Find where the given text appears and provide that cell's center as [X, Y] coordinate. 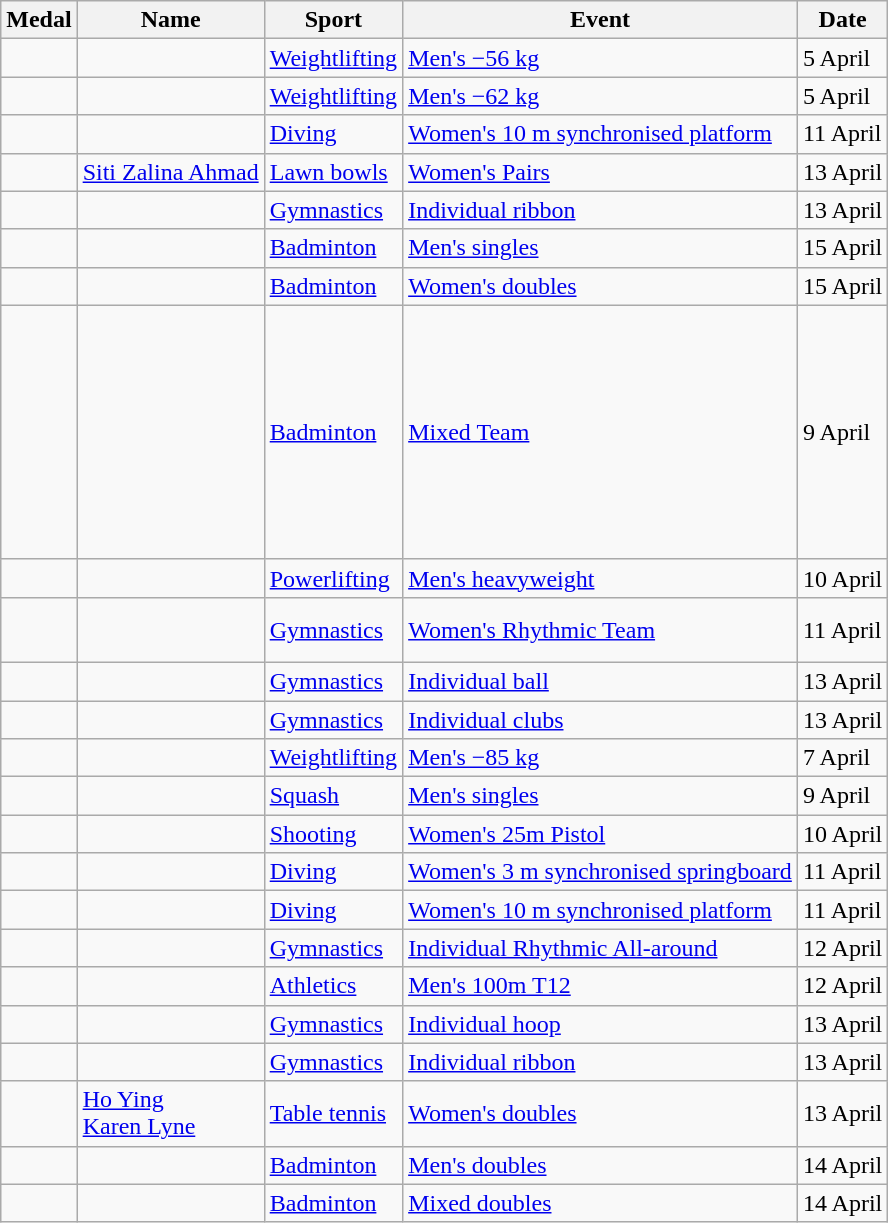
Table tennis [333, 1114]
Event [600, 20]
Women's Rhythmic Team [600, 630]
Sport [333, 20]
Squash [333, 796]
Shooting [333, 834]
Men's 100m T12 [600, 986]
Men's doubles [600, 1165]
Individual ball [600, 681]
Athletics [333, 986]
Siti Zalina Ahmad [170, 172]
Mixed Team [600, 432]
Individual clubs [600, 719]
Men's −85 kg [600, 758]
Lawn bowls [333, 172]
Men's heavyweight [600, 578]
Mixed doubles [600, 1203]
Medal [39, 20]
Individual hoop [600, 1024]
Men's −62 kg [600, 96]
Women's 25m Pistol [600, 834]
Individual Rhythmic All-around [600, 948]
Name [170, 20]
Men's −56 kg [600, 58]
7 April [842, 758]
Date [842, 20]
Women's Pairs [600, 172]
Ho YingKaren Lyne [170, 1114]
Women's 3 m synchronised springboard [600, 872]
Powerlifting [333, 578]
